Return (X, Y) of the center of cell containing provided text 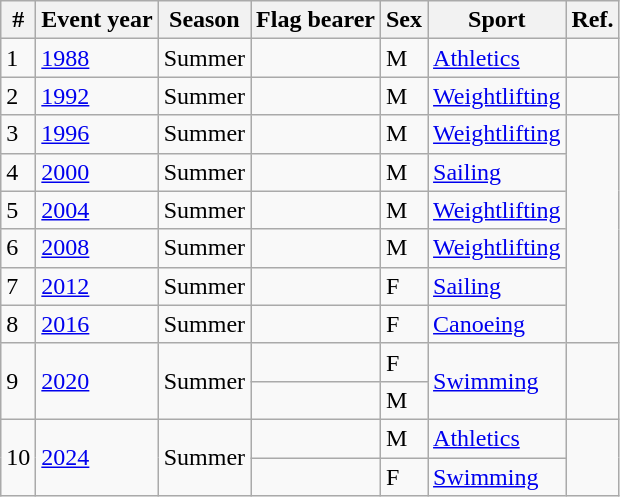
9 (18, 381)
8 (18, 324)
4 (18, 172)
5 (18, 210)
Ref. (592, 20)
Sport (497, 20)
10 (18, 457)
3 (18, 134)
2012 (97, 286)
2020 (97, 381)
Sex (404, 20)
2016 (97, 324)
7 (18, 286)
2 (18, 96)
Event year (97, 20)
# (18, 20)
1992 (97, 96)
1 (18, 58)
2008 (97, 248)
2024 (97, 457)
1988 (97, 58)
6 (18, 248)
1996 (97, 134)
2000 (97, 172)
Season (204, 20)
2004 (97, 210)
Canoeing (497, 324)
Flag bearer (316, 20)
